Locate the cell with the specified text and output its [x, y] center coordinate. 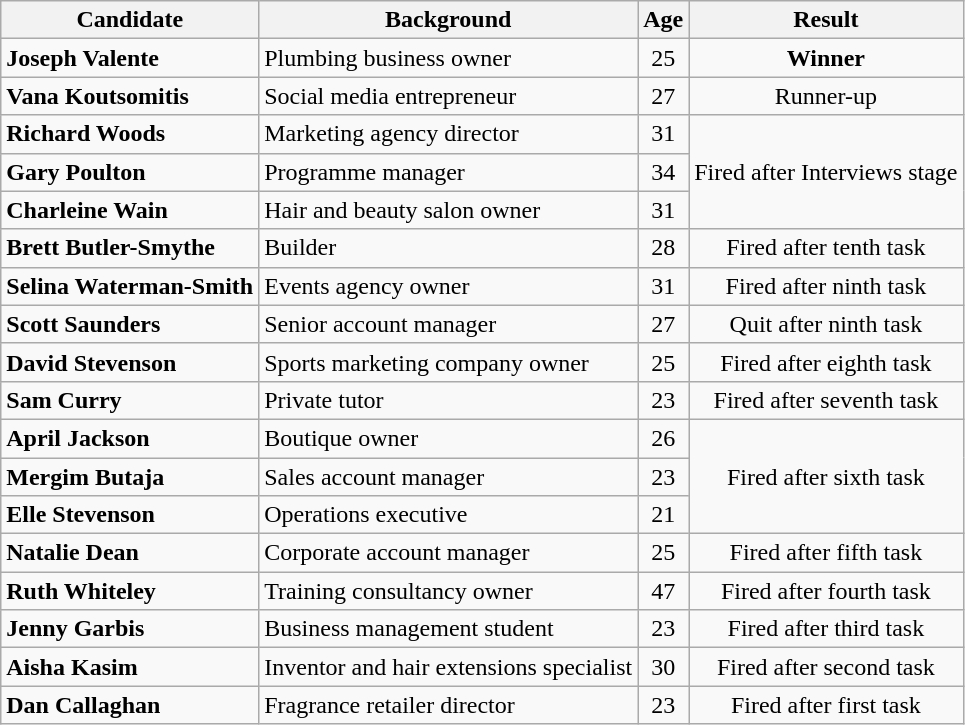
Fired after fourth task [826, 591]
47 [664, 591]
Sam Curry [130, 400]
Programme manager [448, 172]
Marketing agency director [448, 134]
Runner-up [826, 96]
Events agency owner [448, 286]
Background [448, 20]
Fired after seventh task [826, 400]
Jenny Garbis [130, 629]
Fired after ninth task [826, 286]
26 [664, 438]
Ruth Whiteley [130, 591]
Aisha Kasim [130, 667]
Mergim Butaja [130, 477]
Boutique owner [448, 438]
Hair and beauty salon owner [448, 210]
Candidate [130, 20]
Elle Stevenson [130, 515]
Age [664, 20]
Richard Woods [130, 134]
Social media entrepreneur [448, 96]
Dan Callaghan [130, 705]
34 [664, 172]
Fired after third task [826, 629]
Fired after second task [826, 667]
Private tutor [448, 400]
Winner [826, 58]
Scott Saunders [130, 324]
David Stevenson [130, 362]
Fired after eighth task [826, 362]
Gary Poulton [130, 172]
Joseph Valente [130, 58]
Quit after ninth task [826, 324]
Sales account manager [448, 477]
Sports marketing company owner [448, 362]
Corporate account manager [448, 553]
Selina Waterman-Smith [130, 286]
April Jackson [130, 438]
Plumbing business owner [448, 58]
Fired after fifth task [826, 553]
Fired after Interviews stage [826, 172]
Senior account manager [448, 324]
Operations executive [448, 515]
Fired after sixth task [826, 476]
Fragrance retailer director [448, 705]
Business management student [448, 629]
Fired after first task [826, 705]
Inventor and hair extensions specialist [448, 667]
Training consultancy owner [448, 591]
28 [664, 248]
Fired after tenth task [826, 248]
30 [664, 667]
Vana Koutsomitis [130, 96]
Brett Butler-Smythe [130, 248]
Charleine Wain [130, 210]
21 [664, 515]
Builder [448, 248]
Natalie Dean [130, 553]
Result [826, 20]
